Extract the [x, y] coordinate from the center of the cell holding the provided text.  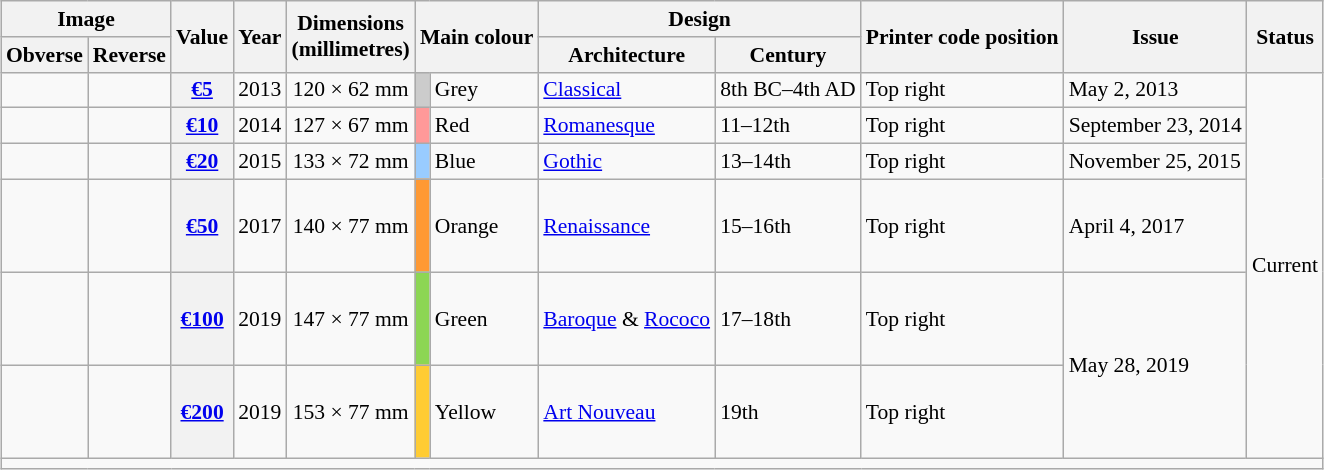
Current [1285, 265]
Printer code position [962, 36]
May 28, 2019 [1156, 365]
Main colour [476, 36]
2013 [260, 90]
November 25, 2015 [1156, 161]
Architecture [626, 54]
May 2, 2013 [1156, 90]
Image [86, 19]
153 × 77 mm [350, 412]
Value [202, 36]
Year [260, 36]
2017 [260, 226]
13–14th [788, 161]
Renaissance [626, 226]
Romanesque [626, 126]
September 23, 2014 [1156, 126]
Classical [626, 90]
19th [788, 412]
Dimensions(millimetres) [350, 36]
€50 [202, 226]
17–18th [788, 318]
Design [699, 19]
Reverse [130, 54]
2014 [260, 126]
Status [1285, 36]
140 × 77 mm [350, 226]
11–12th [788, 126]
120 × 62 mm [350, 90]
Obverse [44, 54]
127 × 67 mm [350, 126]
Issue [1156, 36]
2015 [260, 161]
Blue [484, 161]
Century [788, 54]
15–16th [788, 226]
€200 [202, 412]
Gothic [626, 161]
Orange [484, 226]
€5 [202, 90]
Art Nouveau [626, 412]
€100 [202, 318]
Grey [484, 90]
133 × 72 mm [350, 161]
8th BC–4th AD [788, 90]
Yellow [484, 412]
Red [484, 126]
147 × 77 mm [350, 318]
Baroque & Rococo [626, 318]
€20 [202, 161]
€10 [202, 126]
Green [484, 318]
April 4, 2017 [1156, 226]
